Pinpoint the cell where the given text exists, returning its (x, y) midpoint coordinate. 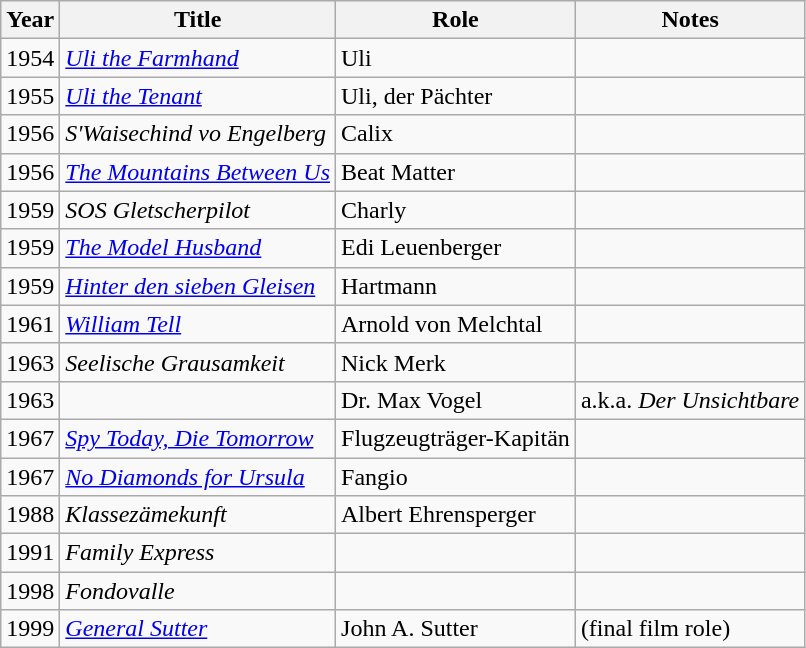
1955 (30, 96)
Klassezämekunft (198, 515)
General Sutter (198, 629)
a.k.a. Der Unsichtbare (690, 400)
Uli the Farmhand (198, 58)
SOS Gletscherpilot (198, 210)
No Diamonds for Ursula (198, 477)
The Mountains Between Us (198, 172)
Spy Today, Die Tomorrow (198, 438)
Hartmann (456, 286)
Albert Ehrensperger (456, 515)
Edi Leuenberger (456, 248)
Fondovalle (198, 591)
Arnold von Melchtal (456, 324)
Flugzeugträger-Kapitän (456, 438)
Charly (456, 210)
Uli (456, 58)
Uli the Tenant (198, 96)
Hinter den sieben Gleisen (198, 286)
John A. Sutter (456, 629)
(final film role) (690, 629)
Role (456, 20)
The Model Husband (198, 248)
Title (198, 20)
Uli, der Pächter (456, 96)
Beat Matter (456, 172)
Fangio (456, 477)
1998 (30, 591)
1988 (30, 515)
Year (30, 20)
Dr. Max Vogel (456, 400)
Calix (456, 134)
1954 (30, 58)
Nick Merk (456, 362)
Seelische Grausamkeit (198, 362)
S'Waisechind vo Engelberg (198, 134)
1991 (30, 553)
Family Express (198, 553)
1999 (30, 629)
William Tell (198, 324)
Notes (690, 20)
1961 (30, 324)
